Detect which cell encompasses the target text, then output its (x, y) center coordinate. 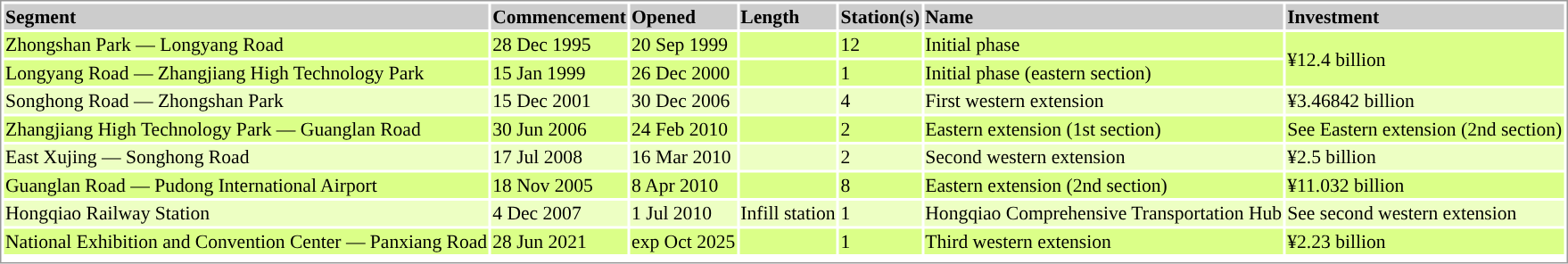
National Exhibition and Convention Center — Panxiang Road (246, 241)
20 Sep 1999 (683, 45)
28 Dec 1995 (560, 45)
26 Dec 2000 (683, 73)
¥11.032 billion (1425, 186)
12 (880, 45)
15 Jan 1999 (560, 73)
Initial phase (1104, 45)
Investment (1425, 16)
Initial phase (eastern section) (1104, 73)
24 Feb 2010 (683, 128)
Hongqiao Comprehensive Transportation Hub (1104, 213)
See second western extension (1425, 213)
Third western extension (1104, 241)
30 Dec 2006 (683, 101)
1 Jul 2010 (683, 213)
16 Mar 2010 (683, 157)
18 Nov 2005 (560, 186)
Longyang Road — Zhangjiang High Technology Park (246, 73)
Second western extension (1104, 157)
Commencement (560, 16)
¥3.46842 billion (1425, 101)
Eastern extension (2nd section) (1104, 186)
Station(s) (880, 16)
Length (788, 16)
Name (1104, 16)
15 Dec 2001 (560, 101)
8 Apr 2010 (683, 186)
¥2.5 billion (1425, 157)
exp Oct 2025 (683, 241)
Opened (683, 16)
See Eastern extension (2nd section) (1425, 128)
¥2.23 billion (1425, 241)
Infill station (788, 213)
28 Jun 2021 (560, 241)
Zhongshan Park — Longyang Road (246, 45)
East Xujing — Songhong Road (246, 157)
4 Dec 2007 (560, 213)
Songhong Road — Zhongshan Park (246, 101)
Hongqiao Railway Station (246, 213)
¥12.4 billion (1425, 59)
Zhangjiang High Technology Park — Guanglan Road (246, 128)
Guanglan Road — Pudong International Airport (246, 186)
17 Jul 2008 (560, 157)
First western extension (1104, 101)
Eastern extension (1st section) (1104, 128)
4 (880, 101)
30 Jun 2006 (560, 128)
Segment (246, 16)
8 (880, 186)
